Capture the cell that displays the provided text and extract its (X, Y) central coordinate. 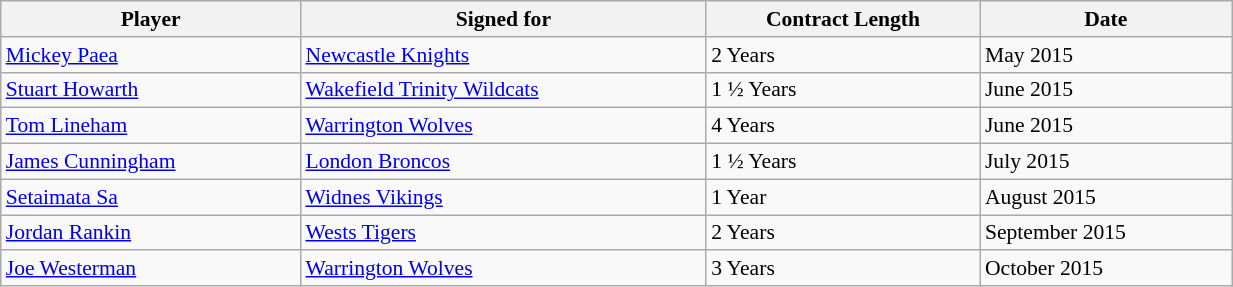
Signed for (503, 19)
July 2015 (1106, 162)
James Cunningham (151, 162)
Widnes Vikings (503, 197)
September 2015 (1106, 233)
Wakefield Trinity Wildcats (503, 90)
Mickey Paea (151, 55)
Contract Length (843, 19)
Setaimata Sa (151, 197)
3 Years (843, 269)
October 2015 (1106, 269)
4 Years (843, 126)
August 2015 (1106, 197)
1 Year (843, 197)
Date (1106, 19)
Tom Lineham (151, 126)
Newcastle Knights (503, 55)
Wests Tigers (503, 233)
Player (151, 19)
London Broncos (503, 162)
Stuart Howarth (151, 90)
Jordan Rankin (151, 233)
Joe Westerman (151, 269)
May 2015 (1106, 55)
